Determine the [x, y] coordinate at the center of the cell enclosing the given text.  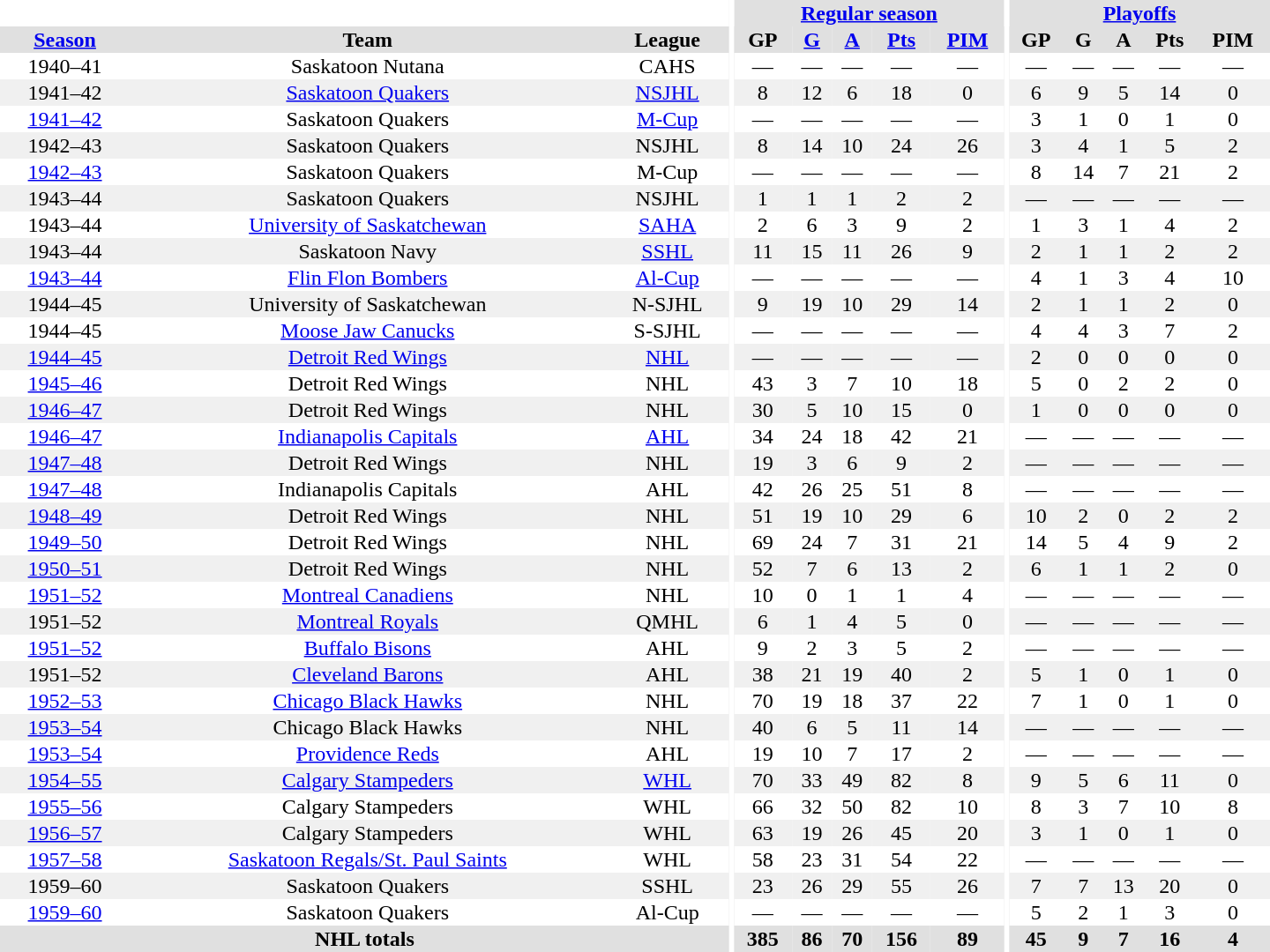
Flin Flon Bombers [367, 278]
1956–57 [65, 833]
50 [852, 807]
34 [763, 436]
1949–50 [65, 542]
Montreal Royals [367, 621]
38 [763, 674]
Saskatoon Nutana [367, 66]
Season [65, 40]
1950–51 [65, 569]
1954–55 [65, 780]
37 [901, 701]
League [667, 40]
17 [901, 754]
1957–58 [65, 859]
QMHL [667, 621]
55 [901, 886]
1948–49 [65, 516]
69 [763, 542]
63 [763, 833]
156 [901, 939]
Team [367, 40]
12 [812, 93]
66 [763, 807]
54 [901, 859]
SAHA [667, 225]
Providence Reds [367, 754]
1945–46 [65, 383]
Moose Jaw Canucks [367, 331]
Buffalo Bisons [367, 648]
43 [763, 383]
NHL totals [365, 939]
86 [812, 939]
58 [763, 859]
Playoffs [1139, 13]
Cleveland Barons [367, 674]
89 [967, 939]
30 [763, 410]
Montreal Canadiens [367, 595]
16 [1169, 939]
S-SJHL [667, 331]
CAHS [667, 66]
1952–53 [65, 701]
25 [852, 489]
Saskatoon Navy [367, 251]
Regular season [870, 13]
32 [812, 807]
52 [763, 569]
1940–41 [65, 66]
Saskatoon Regals/St. Paul Saints [367, 859]
49 [852, 780]
385 [763, 939]
N-SJHL [667, 304]
33 [812, 780]
1955–56 [65, 807]
